Identify which cell holds the provided text, then report its (X, Y) central coordinate. 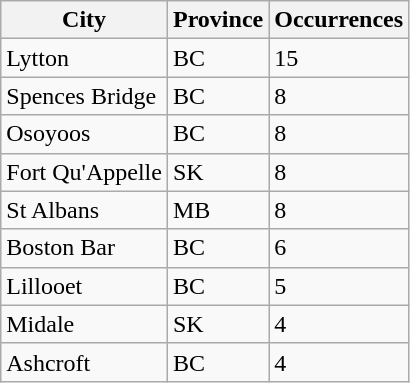
Ashcroft (84, 362)
Province (218, 20)
Midale (84, 324)
15 (339, 58)
Occurrences (339, 20)
6 (339, 248)
St Albans (84, 210)
Fort Qu'Appelle (84, 172)
MB (218, 210)
5 (339, 286)
Spences Bridge (84, 96)
Lillooet (84, 286)
Osoyoos (84, 134)
Boston Bar (84, 248)
City (84, 20)
Lytton (84, 58)
